Return (X, Y) of the center of cell containing provided text 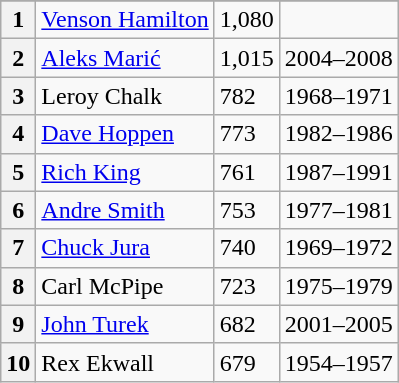
1,080 (246, 20)
3 (18, 96)
10 (18, 362)
Carl McPipe (125, 286)
761 (246, 172)
1 (18, 20)
2 (18, 58)
Rex Ekwall (125, 362)
1975–1979 (338, 286)
Aleks Marić (125, 58)
782 (246, 96)
679 (246, 362)
John Turek (125, 324)
2001–2005 (338, 324)
Andre Smith (125, 210)
682 (246, 324)
9 (18, 324)
1969–1972 (338, 248)
4 (18, 134)
773 (246, 134)
1954–1957 (338, 362)
Rich King (125, 172)
1977–1981 (338, 210)
1982–1986 (338, 134)
Venson Hamilton (125, 20)
7 (18, 248)
5 (18, 172)
740 (246, 248)
723 (246, 286)
1968–1971 (338, 96)
2004–2008 (338, 58)
1987–1991 (338, 172)
753 (246, 210)
Chuck Jura (125, 248)
Leroy Chalk (125, 96)
8 (18, 286)
Dave Hoppen (125, 134)
1,015 (246, 58)
6 (18, 210)
